Search for the cell housing the specified text and yield its [x, y] center coordinate. 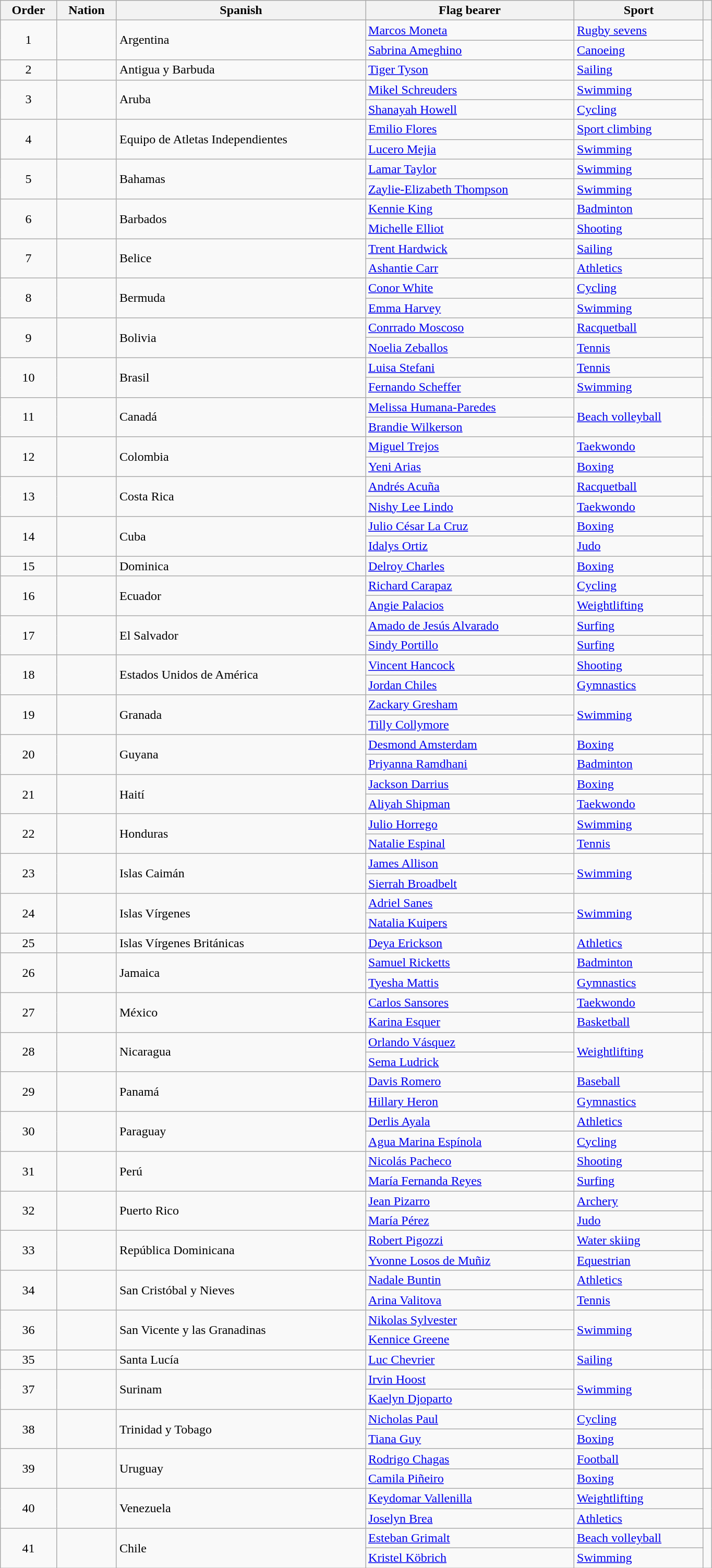
2 [29, 70]
Islas Vírgenes [241, 913]
Archery [639, 1200]
Hillary Heron [470, 1101]
Jordan Chiles [470, 685]
Basketball [639, 1022]
Melissa Humana-Paredes [470, 407]
Kristel Köbrich [470, 1558]
Orlando Vásquez [470, 1042]
9 [29, 338]
Water skiing [639, 1241]
El Salvador [241, 635]
Spanish [241, 10]
38 [29, 1429]
16 [29, 596]
18 [29, 675]
Emma Harvey [470, 308]
México [241, 1012]
Natalia Kuipers [470, 923]
Football [639, 1459]
Panamá [241, 1092]
Desmond Amsterdam [470, 744]
Lucero Mejia [470, 149]
Puerto Rico [241, 1210]
29 [29, 1092]
Karina Esquer [470, 1022]
21 [29, 794]
Sema Ludrick [470, 1062]
Tiger Tyson [470, 70]
Flag bearer [470, 10]
María Fernanda Reyes [470, 1181]
Santa Lucía [241, 1359]
Canoeing [639, 50]
Adriel Sanes [470, 903]
Nikolas Sylvester [470, 1320]
República Dominicana [241, 1251]
34 [29, 1290]
Brasil [241, 377]
Mikel Schreuders [470, 90]
Ecuador [241, 596]
Tyesha Mattis [470, 983]
Yeni Arias [470, 467]
Estados Unidos de América [241, 675]
Bermuda [241, 298]
Sport [639, 10]
Argentina [241, 40]
Belice [241, 259]
Jamaica [241, 973]
Zaylie-Elizabeth Thompson [470, 189]
Aliyah Shipman [470, 804]
12 [29, 457]
Ashantie Carr [470, 268]
Natalie Espinal [470, 843]
Lamar Taylor [470, 169]
Fernando Scheffer [470, 387]
Agua Marina Espínola [470, 1141]
Miguel Trejos [470, 447]
Richard Carapaz [470, 586]
Carlos Sansores [470, 1002]
Barbados [241, 218]
Sport climbing [639, 129]
Trent Hardwick [470, 249]
5 [29, 179]
Kennice Greene [470, 1340]
10 [29, 377]
37 [29, 1389]
Nicolás Pacheco [470, 1161]
Samuel Ricketts [470, 963]
3 [29, 100]
Emilio Flores [470, 129]
Luisa Stefani [470, 367]
Priyanna Ramdhani [470, 764]
Conrrado Moscoso [470, 328]
Andrés Acuña [470, 486]
Honduras [241, 834]
Paraguay [241, 1131]
Brandie Wilkerson [470, 427]
Colombia [241, 457]
Angie Palacios [470, 606]
Uruguay [241, 1468]
Venezuela [241, 1508]
Irvin Hoost [470, 1379]
María Pérez [470, 1221]
40 [29, 1508]
Chile [241, 1548]
Dominica [241, 566]
San Cristóbal y Nieves [241, 1290]
32 [29, 1210]
4 [29, 139]
Nation [87, 10]
Tilly Collymore [470, 725]
7 [29, 259]
Luc Chevrier [470, 1359]
11 [29, 417]
Equestrian [639, 1260]
Perú [241, 1171]
Deya Erickson [470, 943]
Aruba [241, 100]
San Vicente y las Granadinas [241, 1330]
Julio Horrego [470, 824]
39 [29, 1468]
8 [29, 298]
Sierrah Broadbelt [470, 884]
Surinam [241, 1389]
Marcos Moneta [470, 30]
Arina Valitova [470, 1300]
Tiana Guy [470, 1439]
Sindy Portillo [470, 645]
Jackson Darrius [470, 784]
Amado de Jesús Alvarado [470, 626]
30 [29, 1131]
James Allison [470, 863]
Jean Pizarro [470, 1200]
Order [29, 10]
28 [29, 1052]
Nishy Lee Lindo [470, 506]
Trinidad y Tobago [241, 1429]
Shanayah Howell [470, 109]
Costa Rica [241, 496]
Yvonne Losos de Muñiz [470, 1260]
Bahamas [241, 179]
Camila Piñeiro [470, 1478]
Derlis Ayala [470, 1121]
Haití [241, 794]
14 [29, 536]
Sabrina Ameghino [470, 50]
24 [29, 913]
Joselyn Brea [470, 1518]
Delroy Charles [470, 566]
Rodrigo Chagas [470, 1459]
Idalys Ortiz [470, 546]
17 [29, 635]
13 [29, 496]
Antigua y Barbuda [241, 70]
19 [29, 715]
Davis Romero [470, 1082]
Islas Vírgenes Británicas [241, 943]
20 [29, 754]
Granada [241, 715]
Vincent Hancock [470, 665]
Conor White [470, 288]
Guyana [241, 754]
31 [29, 1171]
33 [29, 1251]
Kaelyn Djoparto [470, 1399]
Nadale Buntin [470, 1280]
Zackary Gresham [470, 705]
Rugby sevens [639, 30]
Nicaragua [241, 1052]
Nicholas Paul [470, 1419]
Canadá [241, 417]
27 [29, 1012]
1 [29, 40]
Baseball [639, 1082]
35 [29, 1359]
26 [29, 973]
Julio César La Cruz [470, 526]
36 [29, 1330]
6 [29, 218]
15 [29, 566]
Cuba [241, 536]
Noelia Zeballos [470, 348]
Kennie King [470, 209]
Robert Pigozzi [470, 1241]
41 [29, 1548]
Bolivia [241, 338]
22 [29, 834]
25 [29, 943]
Esteban Grimalt [470, 1538]
Equipo de Atletas Independientes [241, 139]
23 [29, 873]
Islas Caimán [241, 873]
Michelle Elliot [470, 228]
Keydomar Vallenilla [470, 1498]
